Detect which cell encompasses the target text, then output its [x, y] center coordinate. 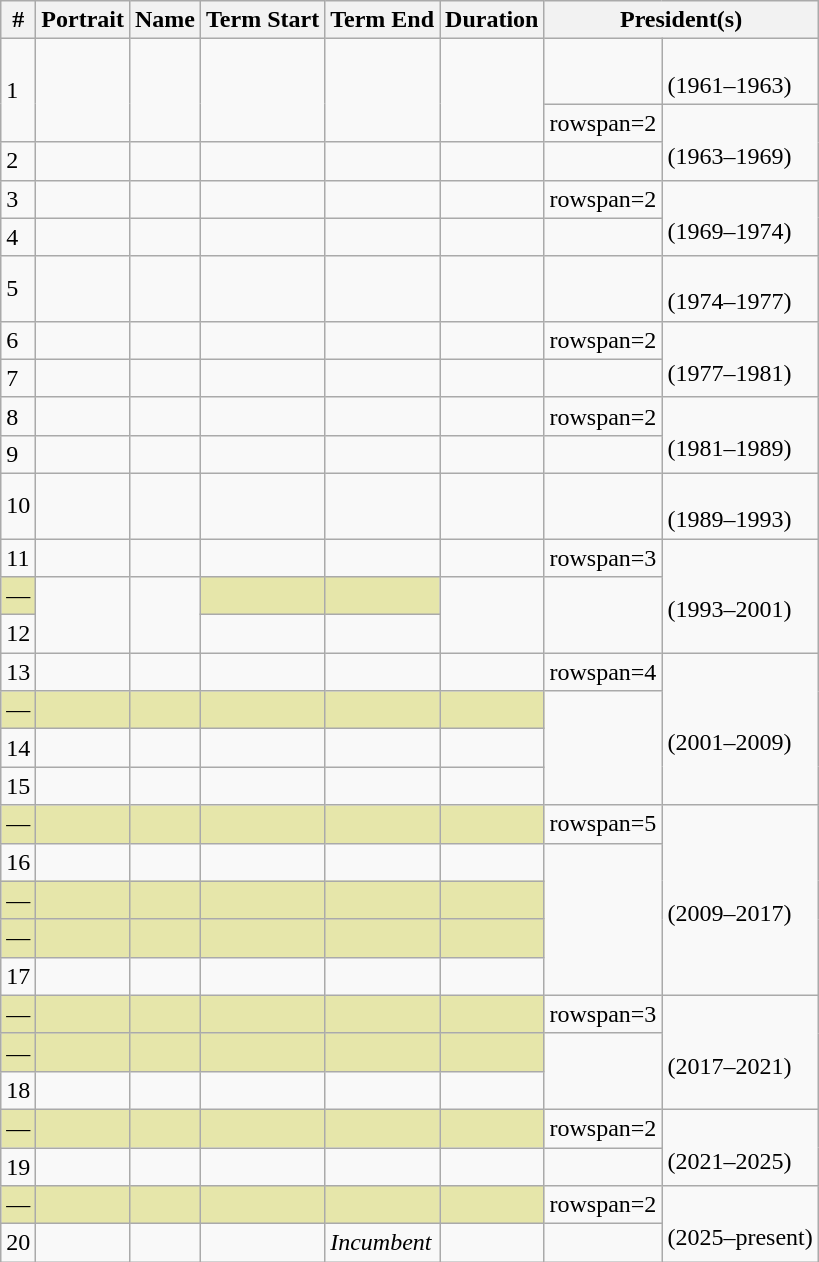
13 [18, 672]
# [18, 20]
19 [18, 1167]
(1993–2001) [740, 595]
(1969–1974) [740, 218]
4 [18, 237]
1 [18, 90]
2 [18, 161]
(1981–1989) [740, 435]
(1989–1993) [740, 506]
6 [18, 340]
President(s) [681, 20]
(1974–1977) [740, 288]
14 [18, 748]
5 [18, 288]
(2017–2021) [740, 1052]
Incumbent [382, 1243]
Term End [382, 20]
11 [18, 557]
(2021–2025) [740, 1147]
9 [18, 454]
8 [18, 416]
12 [18, 634]
Portrait [83, 20]
Term Start [263, 20]
(2001–2009) [740, 729]
16 [18, 862]
18 [18, 1090]
10 [18, 506]
(1963–1969) [740, 142]
17 [18, 976]
Duration [492, 20]
3 [18, 199]
Name [164, 20]
(2009–2017) [740, 900]
15 [18, 786]
rowspan=4 [603, 672]
20 [18, 1243]
(1977–1981) [740, 359]
rowspan=5 [603, 824]
7 [18, 378]
(2025–present) [740, 1224]
(1961–1963) [740, 72]
